From the cell containing the given text, extract its center point as [X, Y] coordinate. 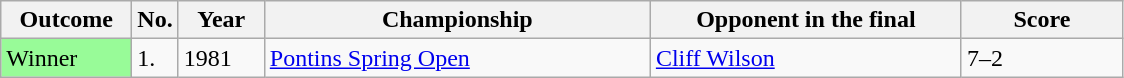
Championship [457, 20]
No. [155, 20]
1. [155, 58]
Winner [66, 58]
Year [221, 20]
Cliff Wilson [806, 58]
7–2 [1042, 58]
Opponent in the final [806, 20]
1981 [221, 58]
Pontins Spring Open [457, 58]
Outcome [66, 20]
Score [1042, 20]
